Locate the cell with the specified text and output its [x, y] center coordinate. 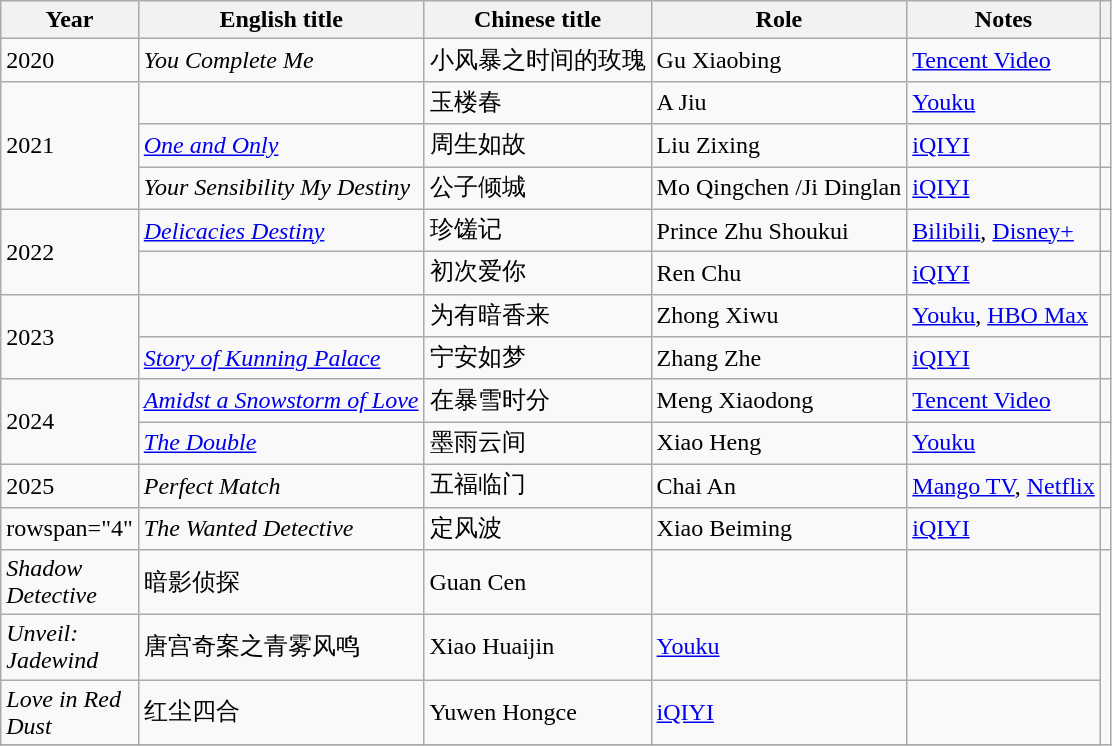
One and Only [281, 146]
Zhang Zhe [779, 358]
Guan Cen [538, 582]
Yuwen Hongce [538, 712]
Xiao Heng [779, 444]
定风波 [538, 528]
Gu Xiaobing [779, 60]
Amidst a Snowstorm of Love [281, 400]
Unveil: Jadewind [70, 648]
宁安如梦 [538, 358]
Delicacies Destiny [281, 230]
You Complete Me [281, 60]
Youku, HBO Max [1004, 316]
Mo Qingchen /Ji Dinglan [779, 188]
Love in Red Dust [70, 712]
Zhong Xiwu [779, 316]
唐宫奇案之青雾风鸣 [281, 648]
墨雨云间 [538, 444]
Chai An [779, 486]
2023 [70, 336]
珍馐记 [538, 230]
Prince Zhu Shoukui [779, 230]
Mango TV, Netflix [1004, 486]
A Jiu [779, 102]
为有暗香来 [538, 316]
2022 [70, 252]
Meng Xiaodong [779, 400]
Xiao Huaijin [538, 648]
Shadow Detective [70, 582]
Xiao Beiming [779, 528]
2025 [70, 486]
Liu Zixing [779, 146]
周生如故 [538, 146]
2020 [70, 60]
The Double [281, 444]
Notes [1004, 20]
玉楼春 [538, 102]
红尘四合 [281, 712]
2024 [70, 422]
暗影侦探 [281, 582]
初次爱你 [538, 274]
Story of Kunning Palace [281, 358]
Role [779, 20]
在暴雪时分 [538, 400]
English title [281, 20]
Year [70, 20]
五福临门 [538, 486]
Ren Chu [779, 274]
Bilibili, Disney+ [1004, 230]
2021 [70, 145]
Perfect Match [281, 486]
Your Sensibility My Destiny [281, 188]
公子倾城 [538, 188]
rowspan="4" [70, 528]
Chinese title [538, 20]
小风暴之时间的玫瑰 [538, 60]
The Wanted Detective [281, 528]
